Return the [x, y] coordinate for the center point of the cell that contains the specified text.  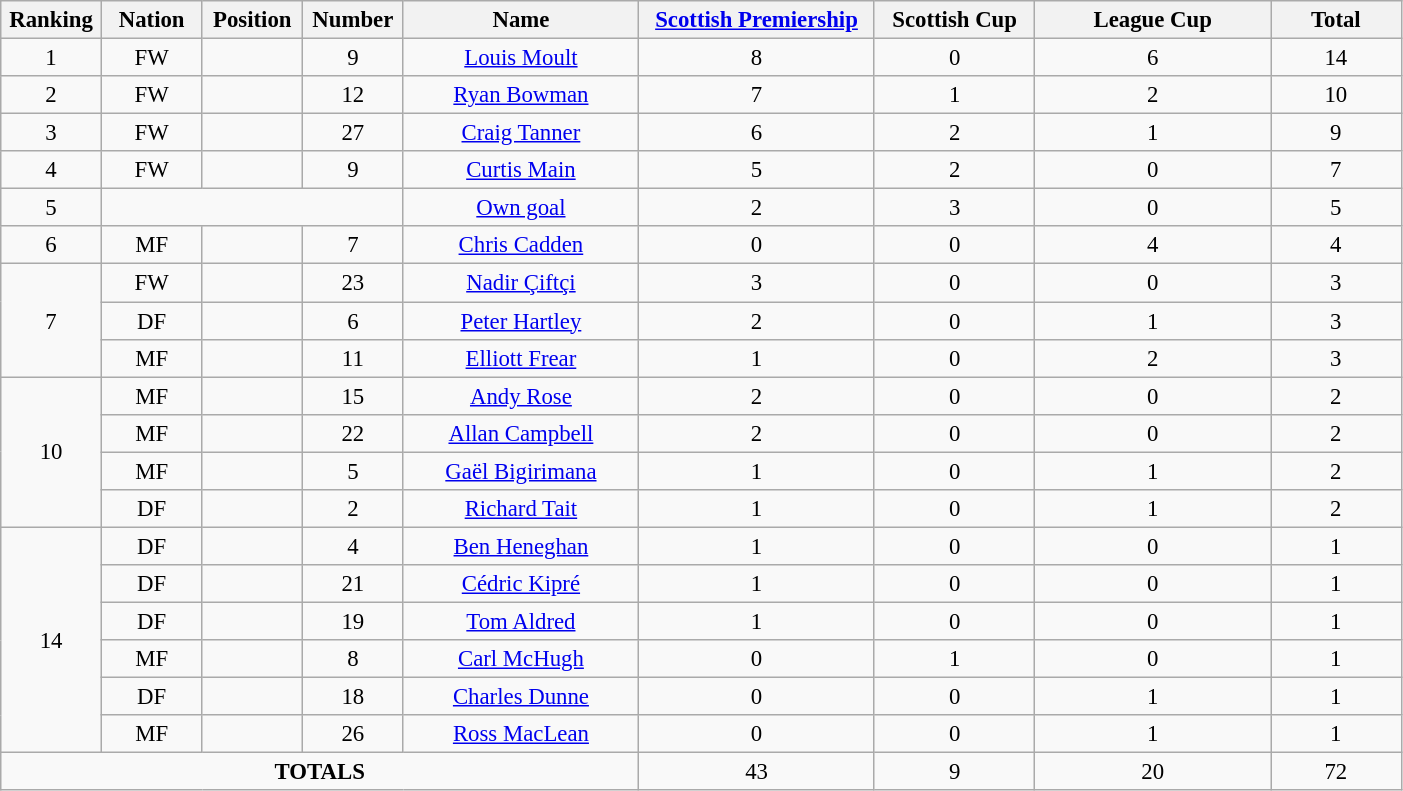
TOTALS [320, 772]
Cédric Kipré [521, 584]
League Cup [1153, 20]
Peter Hartley [521, 321]
Chris Cadden [521, 245]
12 [354, 95]
Tom Aldred [521, 621]
19 [354, 621]
Ranking [52, 20]
26 [354, 734]
23 [354, 283]
18 [354, 697]
Nadir Çiftçi [521, 283]
Allan Campbell [521, 433]
72 [1336, 772]
Richard Tait [521, 509]
21 [354, 584]
Total [1336, 20]
Nation [152, 20]
Gaël Bigirimana [521, 471]
20 [1153, 772]
11 [354, 358]
15 [354, 396]
Ben Heneghan [521, 546]
27 [354, 133]
Position [252, 20]
Own goal [521, 208]
Craig Tanner [521, 133]
Charles Dunne [521, 697]
43 [757, 772]
Carl McHugh [521, 659]
Elliott Frear [521, 358]
Scottish Cup [954, 20]
Ross MacLean [521, 734]
Name [521, 20]
Louis Moult [521, 58]
Scottish Premiership [757, 20]
22 [354, 433]
Curtis Main [521, 170]
Number [354, 20]
Andy Rose [521, 396]
Ryan Bowman [521, 95]
